Identify which cell holds the provided text, then report its [x, y] central coordinate. 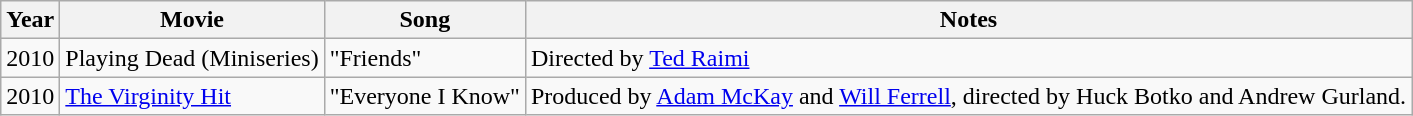
Song [424, 20]
"Everyone I Know" [424, 96]
Year [30, 20]
Movie [192, 20]
Notes [968, 20]
Produced by Adam McKay and Will Ferrell, directed by Huck Botko and Andrew Gurland. [968, 96]
The Virginity Hit [192, 96]
Playing Dead (Miniseries) [192, 58]
Directed by Ted Raimi [968, 58]
"Friends" [424, 58]
